Provide the [x, y] coordinate of the cell's center where the given text is located.  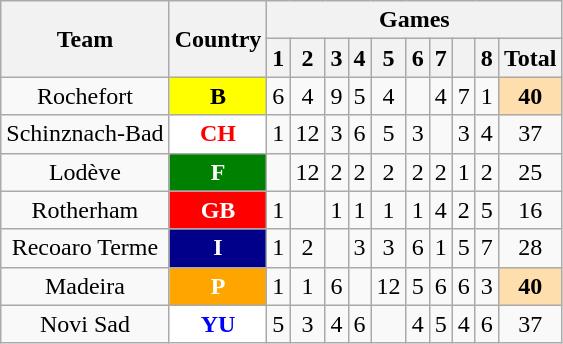
Recoaro Terme [85, 248]
F [218, 172]
Schinznach-Bad [85, 134]
GB [218, 210]
16 [530, 210]
YU [218, 324]
Lodève [85, 172]
Total [530, 58]
9 [336, 96]
Rochefort [85, 96]
Games [414, 20]
8 [486, 58]
Team [85, 39]
B [218, 96]
28 [530, 248]
Country [218, 39]
Novi Sad [85, 324]
I [218, 248]
CH [218, 134]
Madeira [85, 286]
P [218, 286]
Rotherham [85, 210]
25 [530, 172]
